For the text-containing cell, return its midpoint in (x, y) coordinate format. 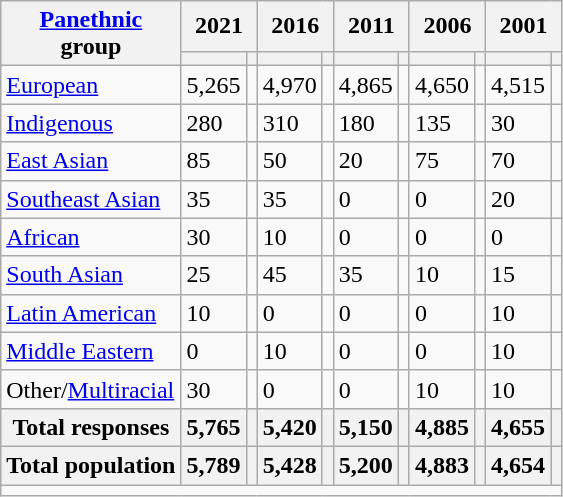
70 (518, 161)
50 (290, 161)
5,420 (290, 427)
180 (366, 123)
Middle Eastern (91, 351)
Panethnicgroup (91, 34)
5,765 (214, 427)
Total population (91, 465)
15 (518, 275)
2016 (295, 26)
4,970 (290, 85)
European (91, 85)
310 (290, 123)
4,655 (518, 427)
5,150 (366, 427)
Latin American (91, 313)
4,885 (442, 427)
45 (290, 275)
135 (442, 123)
Southeast Asian (91, 199)
5,789 (214, 465)
2021 (219, 26)
Total responses (91, 427)
4,650 (442, 85)
2006 (447, 26)
280 (214, 123)
85 (214, 161)
2011 (371, 26)
4,883 (442, 465)
Other/Multiracial (91, 389)
4,515 (518, 85)
75 (442, 161)
25 (214, 275)
African (91, 237)
5,200 (366, 465)
2001 (524, 26)
4,865 (366, 85)
5,265 (214, 85)
5,428 (290, 465)
South Asian (91, 275)
East Asian (91, 161)
4,654 (518, 465)
Indigenous (91, 123)
